For the text-containing cell, return its midpoint in [x, y] coordinate format. 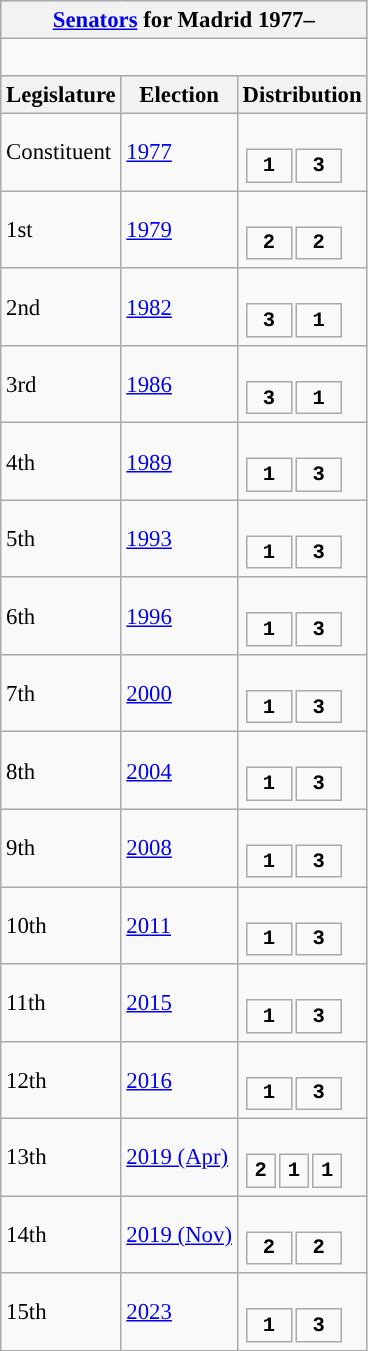
1986 [179, 384]
2015 [179, 1002]
2016 [179, 1080]
Legislature [61, 95]
6th [61, 616]
9th [61, 848]
3rd [61, 384]
2000 [179, 694]
1989 [179, 462]
2004 [179, 770]
2nd [61, 306]
2011 [179, 926]
Senators for Madrid 1977– [184, 20]
1993 [179, 538]
15th [61, 1312]
2 1 1 [302, 1158]
Constituent [61, 152]
1982 [179, 306]
2019 (Apr) [179, 1158]
1977 [179, 152]
10th [61, 926]
7th [61, 694]
1996 [179, 616]
14th [61, 1234]
4th [61, 462]
11th [61, 1002]
1st [61, 230]
2008 [179, 848]
2019 (Nov) [179, 1234]
Distribution [302, 95]
13th [61, 1158]
5th [61, 538]
Election [179, 95]
2023 [179, 1312]
1979 [179, 230]
12th [61, 1080]
8th [61, 770]
